Output the (x, y) coordinate of the center of the cell containing the given text.  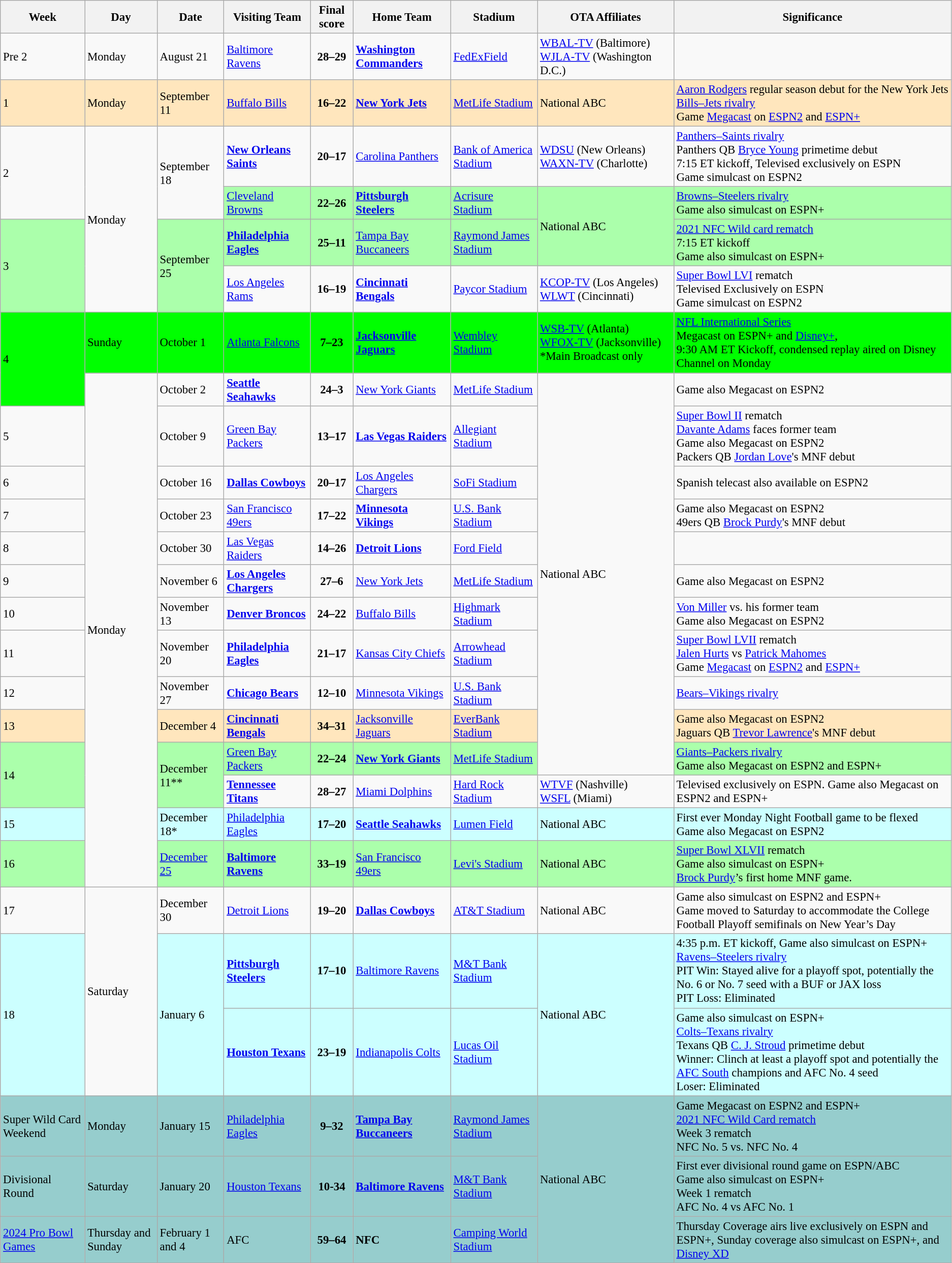
December 11** (191, 776)
Super Bowl LVI rematchTelevised Exclusively on ESPNGame simulcast on ESPN2 (812, 290)
Week (43, 17)
Game also simulcast on ESPN2 and ESPN+Game moved to Saturday to accommodate the College Football Playoff semifinals on New Year’s Day (812, 911)
SoFi Stadium (494, 483)
November 6 (191, 581)
October 1 (191, 343)
Significance (812, 17)
6 (43, 483)
25–11 (332, 243)
October 9 (191, 436)
NFC (402, 1240)
October 30 (191, 548)
Televised exclusively on ESPN. Game also Megacast on ESPN2 and ESPN+ (812, 792)
January 20 (191, 1186)
Giants–Packers rivalryGame also Megacast on ESPN2 and ESPN+ (812, 759)
7 (43, 515)
59–64 (332, 1240)
10 (43, 614)
Bears–Vikings rivalry (812, 693)
22–24 (332, 759)
21–17 (332, 654)
KCOP-TV (Los Angeles)WLWT (Cincinnati) (606, 290)
December 30 (191, 911)
December 18* (191, 824)
Date (191, 17)
Allegiant Stadium (494, 436)
FedExField (494, 57)
2024 Pro Bowl Games (43, 1240)
Highmark Stadium (494, 614)
Visiting Team (267, 17)
1 (43, 103)
24–3 (332, 389)
AFC (267, 1240)
January 6 (191, 1015)
October 23 (191, 515)
WBAL-TV (Baltimore)WJLA-TV (Washington D.C.) (606, 57)
November 20 (191, 654)
Stadium (494, 17)
14 (43, 776)
Chicago Bears (267, 693)
Kansas City Chiefs (402, 654)
Miami Dolphins (402, 792)
Atlanta Falcons (267, 343)
33–19 (332, 864)
First ever divisional round game on ESPN/ABCGame also simulcast on ESPN+Week 1 rematchAFC No. 4 vs AFC No. 1 (812, 1186)
Day (121, 17)
16–19 (332, 290)
WTVF (Nashville)WSFL (Miami) (606, 792)
Browns–Steelers rivalryGame also simulcast on ESPN+ (812, 203)
Washington Commanders (402, 57)
Aaron Rodgers regular season debut for the New York JetsBills–Jets rivalryGame Megacast on ESPN2 and ESPN+ (812, 103)
Von Miller vs. his former teamGame also Megacast on ESPN2 (812, 614)
Pre 2 (43, 57)
OTA Affiliates (606, 17)
9 (43, 581)
Paycor Stadium (494, 290)
January 15 (191, 1126)
28–27 (332, 792)
5 (43, 436)
September 18 (191, 173)
Spanish telecast also available on ESPN2 (812, 483)
Cleveland Browns (267, 203)
Wembley Stadium (494, 343)
4 (43, 359)
16 (43, 864)
Camping World Stadium (494, 1240)
November 27 (191, 693)
Lumen Field (494, 824)
February 1 and 4 (191, 1240)
15 (43, 824)
December 4 (191, 726)
October 2 (191, 389)
Levi's Stadium (494, 864)
NFL International Series Megacast on ESPN+ and Disney+,9:30 AM ET Kickoff, condensed replay aired on Disney Channel on Monday (812, 343)
Game also Megacast on ESPN249ers QB Brock Purdy's MNF debut (812, 515)
10-34 (332, 1186)
EverBank Stadium (494, 726)
Panthers–Saints rivalryPanthers QB Bryce Young primetime debut7:15 ET kickoff, Televised exclusively on ESPNGame simulcast on ESPN2 (812, 157)
7–23 (332, 343)
14–26 (332, 548)
First ever Monday Night Football game to be flexedGame also Megacast on ESPN2 (812, 824)
August 21 (191, 57)
8 (43, 548)
34–31 (332, 726)
December 25 (191, 864)
Indianapolis Colts (402, 1052)
WDSU (New Orleans)WAXN-TV (Charlotte) (606, 157)
September 25 (191, 266)
11 (43, 654)
17–22 (332, 515)
Sunday (121, 343)
Super Bowl XLVII rematchGame also simulcast on ESPN+Brock Purdy’s first home MNF game. (812, 864)
Home Team (402, 17)
Super Bowl II rematchDavante Adams faces former teamGame also Megacast on ESPN2Packers QB Jordan Love's MNF debut (812, 436)
Lucas Oil Stadium (494, 1052)
Los Angeles Rams (267, 290)
13–17 (332, 436)
September 11 (191, 103)
16–22 (332, 103)
12 (43, 693)
13 (43, 726)
Divisional Round (43, 1186)
12–10 (332, 693)
9–32 (332, 1126)
17–20 (332, 824)
3 (43, 266)
Thursday Coverage airs live exclusively on ESPN and ESPN+, Sunday coverage also simulcast on ESPN+, and Disney XD (812, 1240)
17 (43, 911)
Super Bowl LVII rematchJalen Hurts vs Patrick MahomesGame Megacast on ESPN2 and ESPN+ (812, 654)
Super Wild Card Weekend (43, 1126)
19–20 (332, 911)
October 16 (191, 483)
18 (43, 1015)
Game also Megacast on ESPN2Jaguars QB Trevor Lawrence's MNF debut (812, 726)
28–29 (332, 57)
Arrowhead Stadium (494, 654)
2 (43, 173)
17–10 (332, 971)
November 13 (191, 614)
23–19 (332, 1052)
Game Megacast on ESPN2 and ESPN+2021 NFC Wild Card rematchWeek 3 rematchNFC No. 5 vs. NFC No. 4 (812, 1126)
2021 NFC Wild card rematch7:15 ET kickoffGame also simulcast on ESPN+ (812, 243)
24–22 (332, 614)
Bank of America Stadium (494, 157)
Thursday and Sunday (121, 1240)
Hard Rock Stadium (494, 792)
Tennessee Titans (267, 792)
Final score (332, 17)
New Orleans Saints (267, 157)
Denver Broncos (267, 614)
Ford Field (494, 548)
27–6 (332, 581)
AT&T Stadium (494, 911)
Acrisure Stadium (494, 203)
Carolina Panthers (402, 157)
22–26 (332, 203)
WSB-TV (Atlanta)WFOX-TV (Jacksonville) *Main Broadcast only (606, 343)
